Locate the cell with the specified text and output its [X, Y] center coordinate. 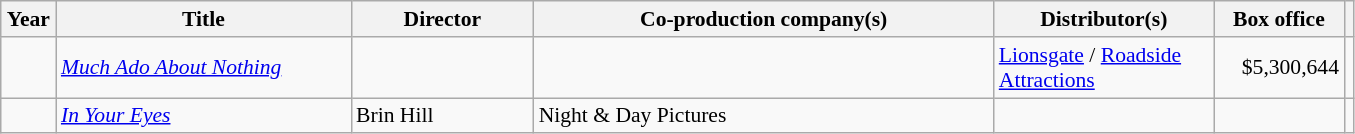
Lionsgate / Roadside Attractions [1104, 66]
In Your Eyes [204, 116]
Director [442, 19]
Co-production company(s) [764, 19]
Title [204, 19]
Night & Day Pictures [764, 116]
Much Ado About Nothing [204, 66]
Year [28, 19]
Box office [1279, 19]
Brin Hill [442, 116]
Distributor(s) [1104, 19]
$5,300,644 [1279, 66]
